Capture the cell that displays the provided text and extract its [x, y] central coordinate. 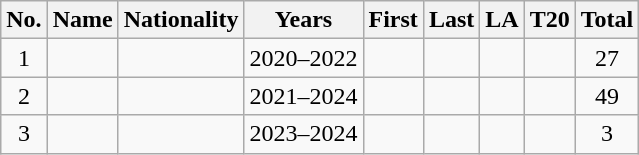
Total [607, 20]
1 [24, 58]
First [393, 20]
LA [502, 20]
2023–2024 [304, 134]
T20 [550, 20]
Name [82, 20]
No. [24, 20]
27 [607, 58]
2020–2022 [304, 58]
49 [607, 96]
Last [451, 20]
Nationality [181, 20]
Years [304, 20]
2021–2024 [304, 96]
2 [24, 96]
